Provide the (x, y) coordinate of the cell's center where the given text is located.  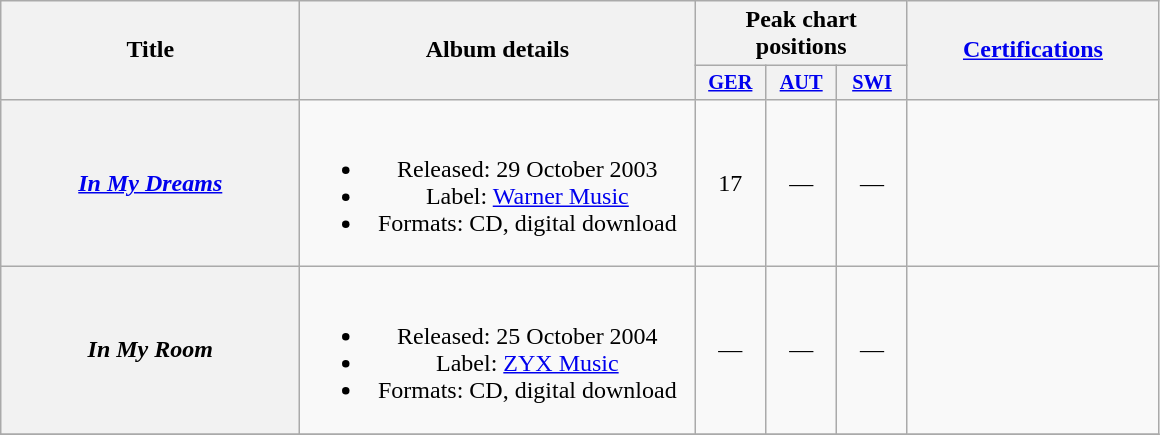
Released: 29 October 2003Label: Warner MusicFormats: CD, digital download (498, 182)
In My Room (150, 350)
Released: 25 October 2004Label: ZYX MusicFormats: CD, digital download (498, 350)
Certifications (1032, 50)
SWI (872, 83)
Title (150, 50)
17 (730, 182)
Album details (498, 50)
In My Dreams (150, 182)
AUT (802, 83)
Peak chart positions (802, 34)
GER (730, 83)
